Find where the given text appears and provide that cell's center as (x, y) coordinate. 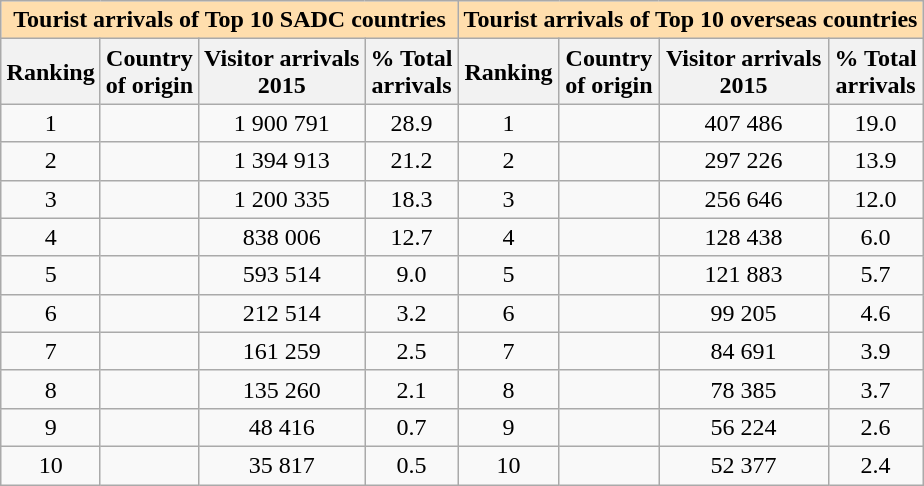
56 224 (744, 427)
1 200 335 (282, 199)
28.9 (412, 123)
0.7 (412, 427)
2.1 (412, 389)
3.2 (412, 313)
593 514 (282, 275)
838 006 (282, 237)
99 205 (744, 313)
5.7 (876, 275)
2.5 (412, 351)
3.7 (876, 389)
Tourist arrivals of Top 10 overseas countries (690, 20)
2.4 (876, 465)
35 817 (282, 465)
121 883 (744, 275)
48 416 (282, 427)
12.7 (412, 237)
18.3 (412, 199)
407 486 (744, 123)
3.9 (876, 351)
4.6 (876, 313)
84 691 (744, 351)
1 900 791 (282, 123)
212 514 (282, 313)
6.0 (876, 237)
1 394 913 (282, 161)
161 259 (282, 351)
21.2 (412, 161)
13.9 (876, 161)
0.5 (412, 465)
135 260 (282, 389)
128 438 (744, 237)
52 377 (744, 465)
9.0 (412, 275)
297 226 (744, 161)
78 385 (744, 389)
Tourist arrivals of Top 10 SADC countries (230, 20)
19.0 (876, 123)
256 646 (744, 199)
2.6 (876, 427)
12.0 (876, 199)
